Locate the cell with the specified text and output its (x, y) center coordinate. 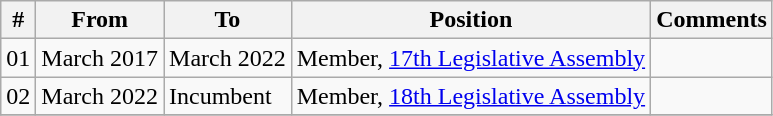
Comments (712, 20)
From (100, 20)
Incumbent (228, 96)
# (18, 20)
To (228, 20)
Member, 18th Legislative Assembly (470, 96)
Member, 17th Legislative Assembly (470, 58)
01 (18, 58)
March 2017 (100, 58)
02 (18, 96)
Position (470, 20)
